Output the (x, y) coordinate of the center of the cell containing the given text.  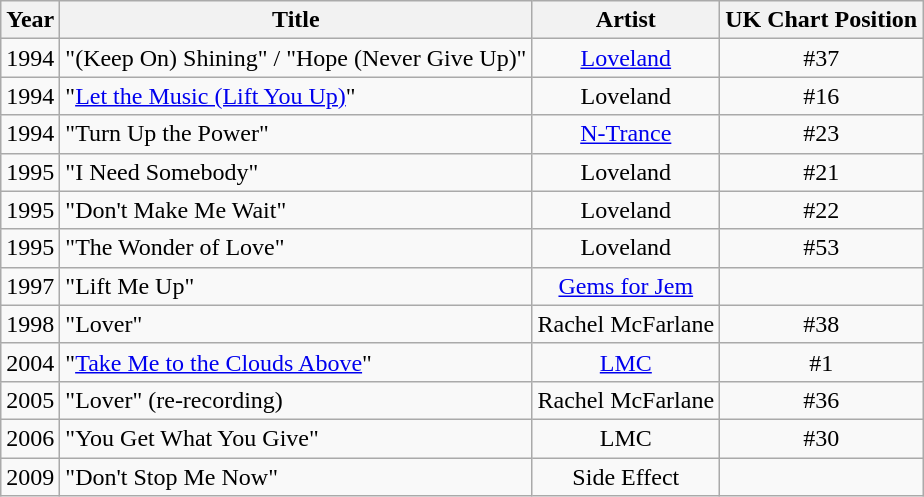
#38 (822, 324)
#37 (822, 58)
"Lift Me Up" (296, 286)
"Lover" (296, 324)
Year (30, 20)
2006 (30, 438)
"(Keep On) Shining" / "Hope (Never Give Up)" (296, 58)
"Take Me to the Clouds Above" (296, 362)
"You Get What You Give" (296, 438)
Gems for Jem (626, 286)
#1 (822, 362)
1998 (30, 324)
"Don't Stop Me Now" (296, 477)
UK Chart Position (822, 20)
Side Effect (626, 477)
"I Need Somebody" (296, 172)
2009 (30, 477)
#23 (822, 134)
"Lover" (re-recording) (296, 400)
#36 (822, 400)
"Turn Up the Power" (296, 134)
2005 (30, 400)
Artist (626, 20)
#16 (822, 96)
1997 (30, 286)
2004 (30, 362)
#22 (822, 210)
N-Trance (626, 134)
"The Wonder of Love" (296, 248)
"Don't Make Me Wait" (296, 210)
#30 (822, 438)
#53 (822, 248)
"Let the Music (Lift You Up)" (296, 96)
Title (296, 20)
#21 (822, 172)
